Search for the cell housing the specified text and yield its (x, y) center coordinate. 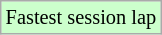
Fastest session lap (81, 17)
